From the cell containing the given text, extract its center point as [x, y] coordinate. 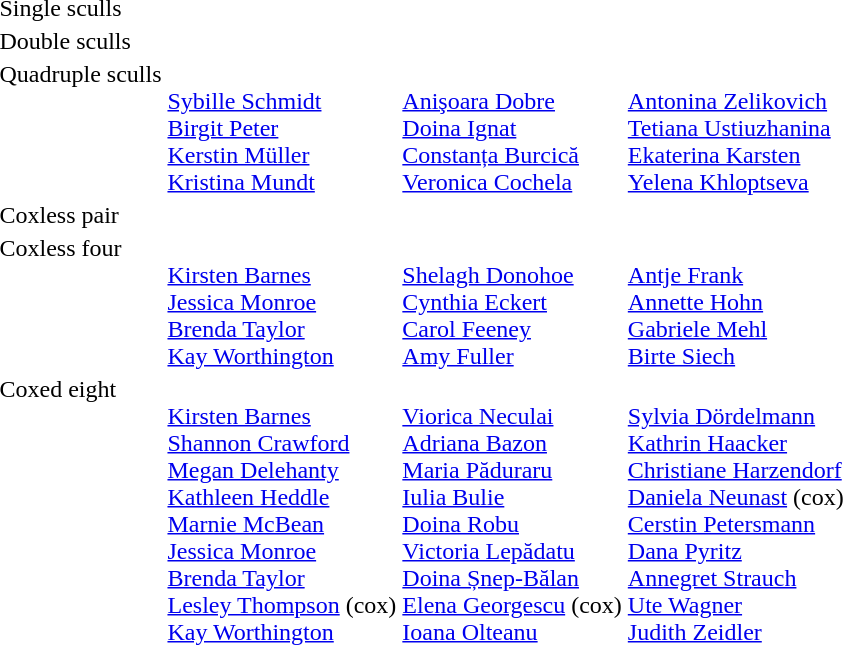
Kirsten BarnesJessica MonroeBrenda TaylorKay Worthington [282, 302]
Shelagh DonohoeCynthia EckertCarol FeeneyAmy Fuller [512, 302]
Sybille SchmidtBirgit PeterKerstin MüllerKristina Mundt [282, 128]
Anişoara DobreDoina IgnatConstanța BurcicăVeronica Cochela [512, 128]
